For the text-containing cell, return its midpoint in [X, Y] coordinate format. 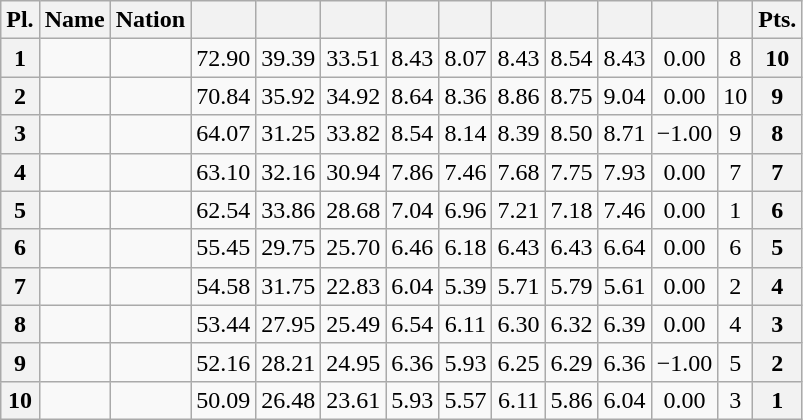
62.54 [224, 210]
7.75 [572, 172]
33.86 [288, 210]
39.39 [288, 58]
7.68 [518, 172]
7.93 [624, 172]
5.79 [572, 286]
8.07 [466, 58]
6.29 [572, 362]
6.54 [412, 324]
63.10 [224, 172]
5.86 [572, 400]
5.39 [466, 286]
6.25 [518, 362]
23.61 [354, 400]
70.84 [224, 96]
33.82 [354, 134]
7.04 [412, 210]
8.50 [572, 134]
6.32 [572, 324]
24.95 [354, 362]
28.21 [288, 362]
50.09 [224, 400]
Nation [150, 20]
35.92 [288, 96]
Pts. [778, 20]
31.75 [288, 286]
6.64 [624, 248]
8.14 [466, 134]
Name [74, 20]
5.57 [466, 400]
33.51 [354, 58]
53.44 [224, 324]
8.39 [518, 134]
25.70 [354, 248]
5.61 [624, 286]
7.21 [518, 210]
54.58 [224, 286]
25.49 [354, 324]
72.90 [224, 58]
8.36 [466, 96]
34.92 [354, 96]
28.68 [354, 210]
7.86 [412, 172]
6.30 [518, 324]
Pl. [20, 20]
8.86 [518, 96]
5.71 [518, 286]
8.71 [624, 134]
6.96 [466, 210]
6.46 [412, 248]
30.94 [354, 172]
31.25 [288, 134]
27.95 [288, 324]
52.16 [224, 362]
32.16 [288, 172]
8.75 [572, 96]
9.04 [624, 96]
22.83 [354, 286]
8.64 [412, 96]
6.18 [466, 248]
7.18 [572, 210]
64.07 [224, 134]
29.75 [288, 248]
26.48 [288, 400]
6.39 [624, 324]
55.45 [224, 248]
